Return (X, Y) of the center of cell containing provided text 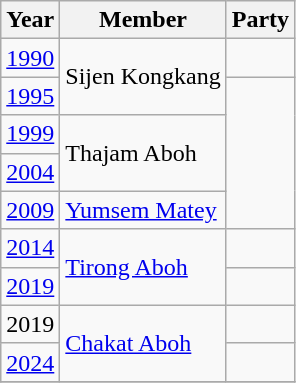
Party (260, 20)
2014 (30, 248)
1990 (30, 58)
1995 (30, 96)
Yumsem Matey (143, 210)
Chakat Aboh (143, 343)
Year (30, 20)
Thajam Aboh (143, 153)
Sijen Kongkang (143, 77)
2024 (30, 362)
Member (143, 20)
2009 (30, 210)
1999 (30, 134)
Tirong Aboh (143, 267)
2004 (30, 172)
